Return the (x, y) coordinate for the center point of the cell that contains the specified text.  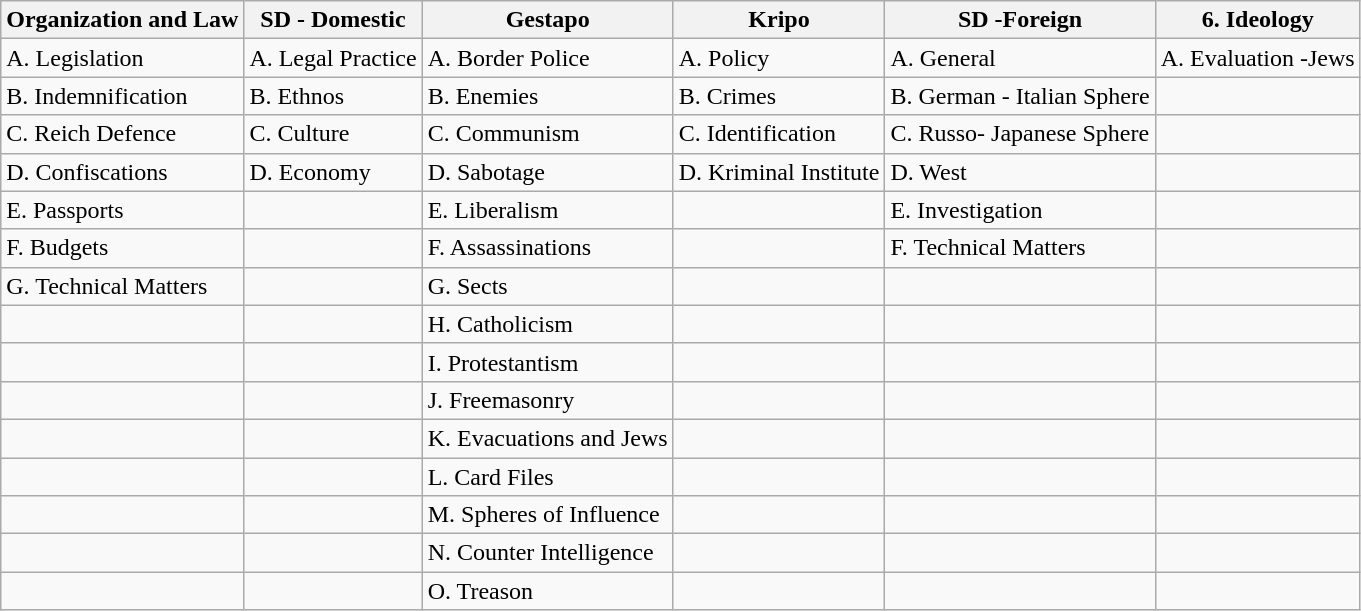
B. Ethnos (333, 96)
SD - Domestic (333, 20)
C. Communism (548, 134)
A. General (1020, 58)
E. Liberalism (548, 210)
B. Enemies (548, 96)
Organization and Law (122, 20)
G. Sects (548, 286)
C. Culture (333, 134)
Kripo (779, 20)
F. Assassinations (548, 248)
I. Protestantism (548, 362)
6. Ideology (1258, 20)
SD -Foreign (1020, 20)
K. Evacuations and Jews (548, 438)
G. Technical Matters (122, 286)
Gestapo (548, 20)
D. Kriminal Institute (779, 172)
M. Spheres of Influence (548, 515)
D. Economy (333, 172)
L. Card Files (548, 477)
D. West (1020, 172)
D. Confiscations (122, 172)
A. Evaluation -Jews (1258, 58)
J. Freemasonry (548, 400)
B. Indemnification (122, 96)
A. Border Police (548, 58)
C. Identification (779, 134)
H. Catholicism (548, 324)
F. Technical Matters (1020, 248)
C. Russo- Japanese Sphere (1020, 134)
B. German - Italian Sphere (1020, 96)
A. Policy (779, 58)
C. Reich Defence (122, 134)
A. Legal Practice (333, 58)
B. Crimes (779, 96)
N. Counter Intelligence (548, 553)
F. Budgets (122, 248)
E. Investigation (1020, 210)
O. Treason (548, 591)
A. Legislation (122, 58)
E. Passports (122, 210)
D. Sabotage (548, 172)
